Provide the (x, y) coordinate of the cell's center where the given text is located.  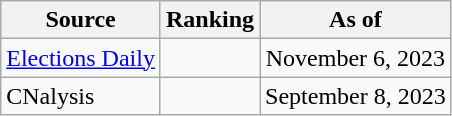
September 8, 2023 (356, 96)
November 6, 2023 (356, 58)
Source (81, 20)
Ranking (210, 20)
CNalysis (81, 96)
As of (356, 20)
Elections Daily (81, 58)
